Search for the cell housing the specified text and yield its [X, Y] center coordinate. 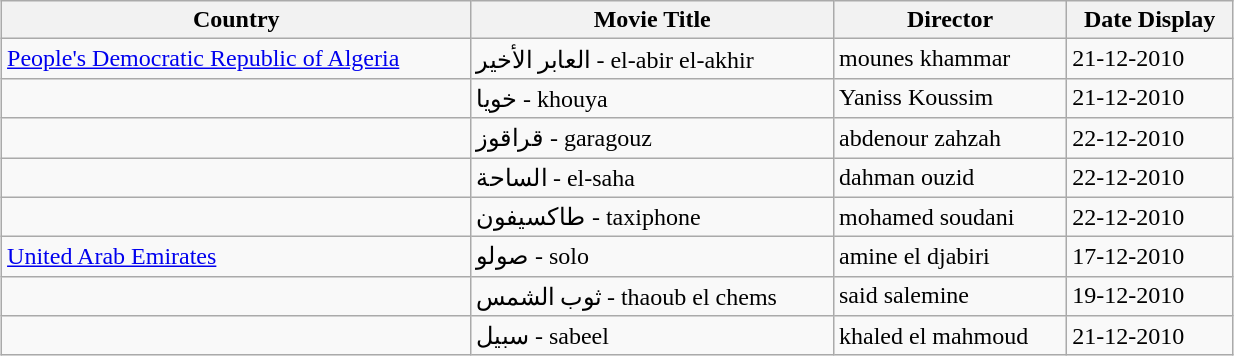
17-12-2010 [1150, 257]
العابر الأخير - el-abir el-akhir [652, 59]
ثوب الشمس - thaoub el chems [652, 296]
khaled el mahmoud [950, 336]
amine el djabiri [950, 257]
قراقوز - garagouz [652, 138]
Yaniss Koussim [950, 98]
Movie Title [652, 20]
abdenour zahzah [950, 138]
United Arab Emirates [236, 257]
الساحة - el-saha [652, 178]
mohamed soudani [950, 217]
صولو - solo [652, 257]
dahman ouzid [950, 178]
mounes khammar [950, 59]
سبيل - sabeel [652, 336]
Country [236, 20]
خويا - khouya [652, 98]
طاكسيفون - taxiphone [652, 217]
People's Democratic Republic of Algeria [236, 59]
said salemine [950, 296]
19-12-2010 [1150, 296]
Director [950, 20]
Date Display [1150, 20]
